Search for the cell housing the specified text and yield its (X, Y) center coordinate. 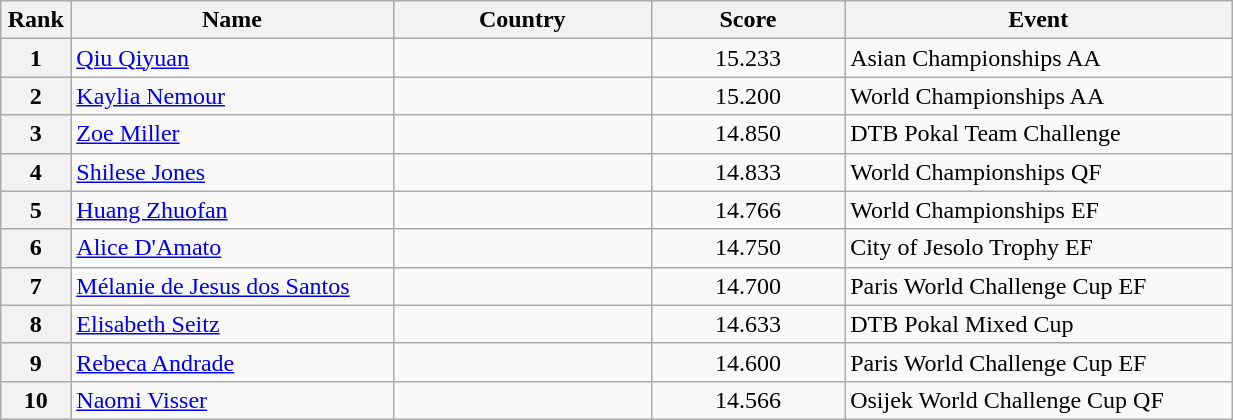
14.766 (748, 210)
Shilese Jones (232, 172)
1 (36, 58)
Elisabeth Seitz (232, 324)
Mélanie de Jesus dos Santos (232, 286)
Rank (36, 20)
City of Jesolo Trophy EF (1038, 248)
Osijek World Challenge Cup QF (1038, 400)
Asian Championships AA (1038, 58)
World Championships QF (1038, 172)
9 (36, 362)
14.850 (748, 134)
Alice D'Amato (232, 248)
Zoe Miller (232, 134)
8 (36, 324)
14.750 (748, 248)
Name (232, 20)
4 (36, 172)
5 (36, 210)
6 (36, 248)
Huang Zhuofan (232, 210)
DTB Pokal Team Challenge (1038, 134)
Score (748, 20)
10 (36, 400)
Rebeca Andrade (232, 362)
World Championships EF (1038, 210)
14.566 (748, 400)
15.200 (748, 96)
14.700 (748, 286)
Event (1038, 20)
Qiu Qiyuan (232, 58)
Kaylia Nemour (232, 96)
3 (36, 134)
14.600 (748, 362)
World Championships AA (1038, 96)
14.633 (748, 324)
Country (522, 20)
Naomi Visser (232, 400)
14.833 (748, 172)
15.233 (748, 58)
2 (36, 96)
7 (36, 286)
DTB Pokal Mixed Cup (1038, 324)
